Extract the (x, y) coordinate from the center of the cell holding the provided text.  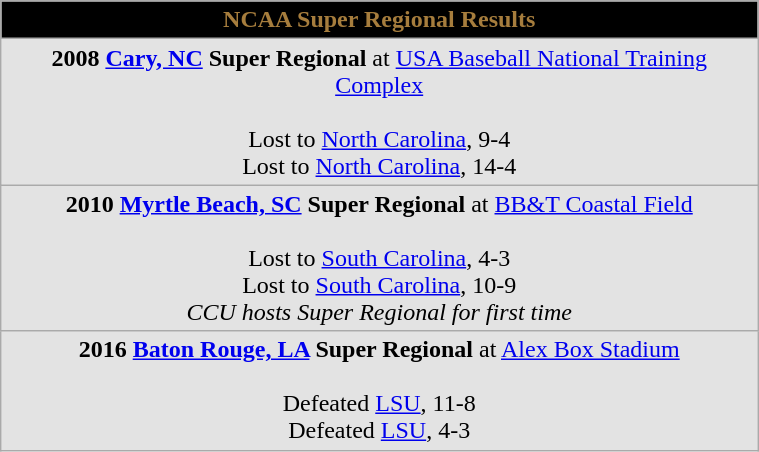
NCAA Super Regional Results (380, 20)
2016 Baton Rouge, LA Super Regional at Alex Box StadiumDefeated LSU, 11-8 Defeated LSU, 4-3 (380, 390)
2008 Cary, NC Super Regional at USA Baseball National Training ComplexLost to North Carolina, 9-4 Lost to North Carolina, 14-4 (380, 112)
